Pinpoint the cell where the given text exists, returning its [X, Y] midpoint coordinate. 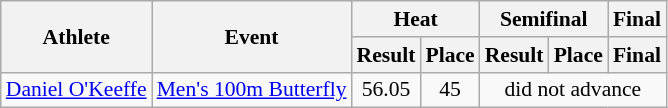
Athlete [76, 36]
did not advance [573, 90]
Men's 100m Butterfly [252, 90]
Event [252, 36]
45 [450, 90]
Semifinal [544, 19]
56.05 [386, 90]
Daniel O'Keeffe [76, 90]
Heat [416, 19]
